Output the [X, Y] coordinate of the center of the cell containing the given text.  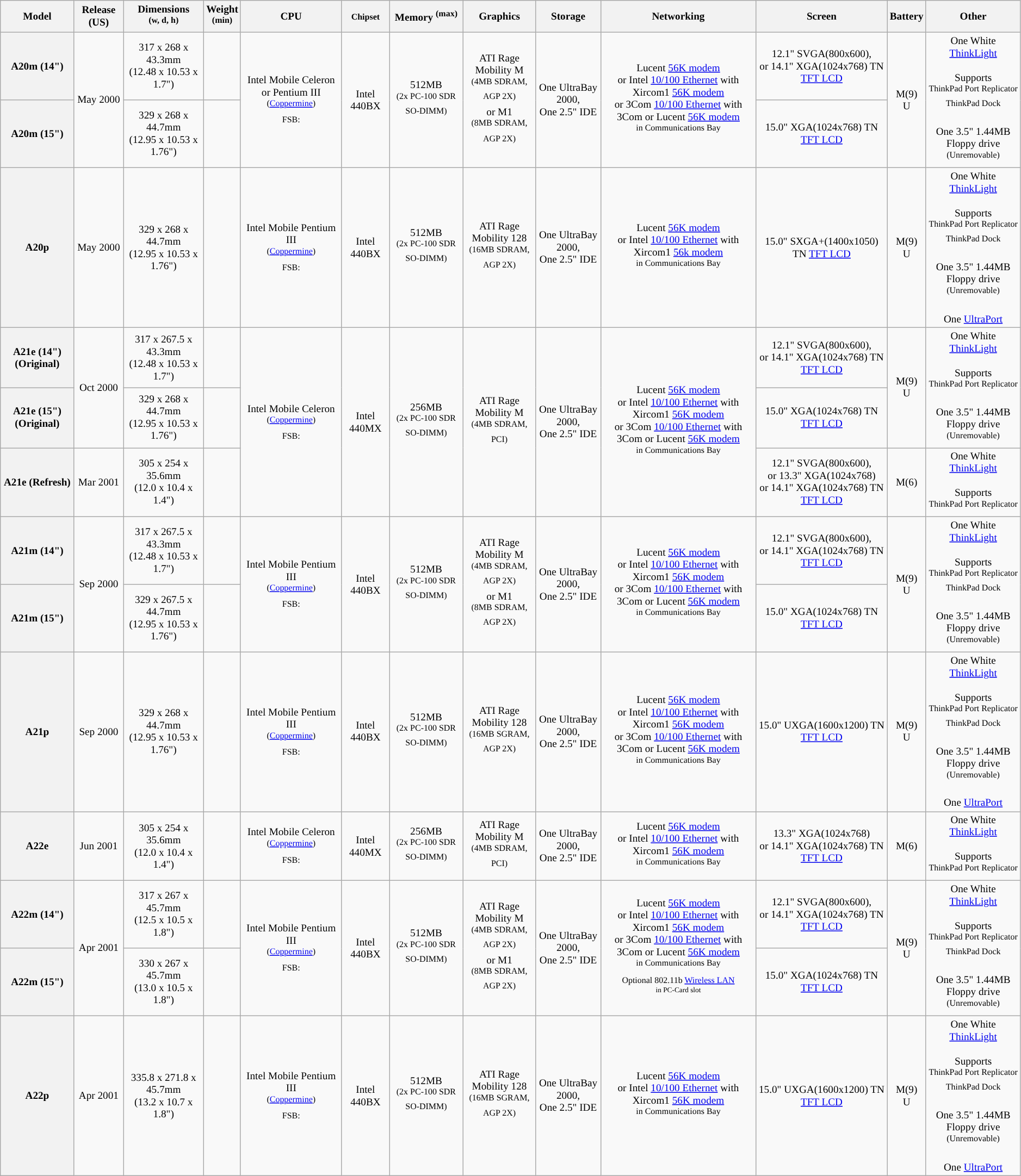
One White ThinkLight Supports ThinkPad Port Replicator One 3.5" 1.44MB Floppy drive (Unremovable) [973, 387]
Intel Mobile Celeron or Pentium III (Coppermine) FSB: [291, 100]
A22e [37, 846]
A21e (15") (Original) [37, 418]
A22m (14") [37, 914]
A22m (15") [37, 982]
13.3" XGA(1024x768) or 14.1" XGA(1024x768) TN TFT LCD [821, 846]
335.8 x 271.8 x 45.7mm (13.2 x 10.7 x 1.8") [164, 1096]
Storage [568, 16]
Dimensions (w, d, h) [164, 16]
Jun 2001 [99, 846]
Release (US) [99, 16]
15.0" SXGA+(1400x1050) TN TFT LCD [821, 247]
Weight (min) [222, 16]
Chipset [366, 16]
12.1" SVGA(800x600), or 13.3" XGA(1024x768) or 14.1" XGA(1024x768) TN TFT LCD [821, 483]
Battery [906, 16]
Other [973, 16]
A21m (14") [37, 550]
Graphics [499, 16]
A20m (15") [37, 134]
Screen [821, 16]
329 x 267.5 x 44.7mm (12.95 x 10.53 x 1.76") [164, 618]
Lucent 56K modem or Intel 10/100 Ethernet with Xircom1 56k modem in Communications Bay [678, 247]
Oct 2000 [99, 387]
A20m (14") [37, 66]
CPU [291, 16]
317 x 267 x 45.7mm (12.5 x 10.5 x 1.8") [164, 914]
Mar 2001 [99, 483]
330 x 267 x 45.7mm (13.0 x 10.5 x 1.8") [164, 982]
A20p [37, 247]
A22p [37, 1096]
Model [37, 16]
A21m (15") [37, 618]
A21e (Refresh) [37, 483]
Networking [678, 16]
A21e (14") (Original) [37, 358]
317 x 268 x 43.3mm (12.48 x 10.53 x 1.7") [164, 66]
ATI Rage Mobility 128 (16MB SDRAM, AGP 2X) [499, 247]
A21p [37, 732]
Memory (max) [426, 16]
